Locate the cell with the specified text and output its (x, y) center coordinate. 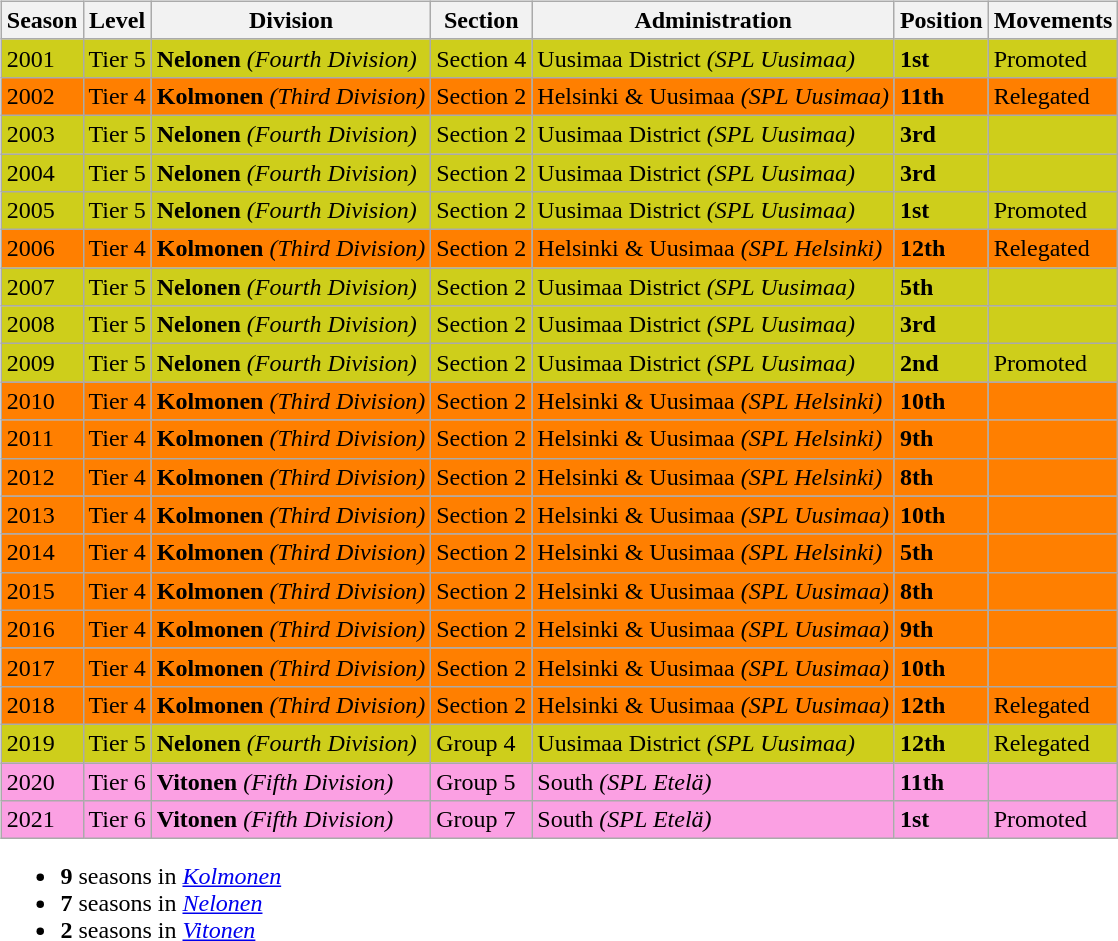
2015 (42, 591)
2003 (42, 134)
Group 5 (482, 781)
Season (42, 20)
Division (291, 20)
2014 (42, 553)
2016 (42, 629)
2008 (42, 325)
2007 (42, 287)
2013 (42, 515)
2006 (42, 249)
Position (941, 20)
Level (117, 20)
Group 7 (482, 820)
2002 (42, 96)
2017 (42, 667)
2010 (42, 401)
2004 (42, 173)
2019 (42, 743)
2005 (42, 211)
2011 (42, 439)
2001 (42, 58)
2020 (42, 781)
Group 4 (482, 743)
Movements (1053, 20)
2021 (42, 820)
2009 (42, 363)
2012 (42, 477)
Section 4 (482, 58)
Section (482, 20)
2018 (42, 705)
Administration (714, 20)
2nd (941, 363)
